Determine the [X, Y] coordinate at the center of the cell enclosing the given text.  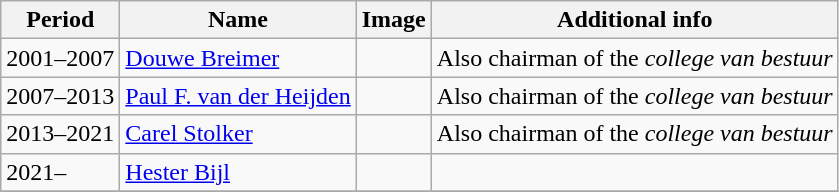
Image [394, 20]
Additional info [634, 20]
Carel Stolker [238, 134]
Period [60, 20]
2001–2007 [60, 58]
Name [238, 20]
2013–2021 [60, 134]
2021– [60, 172]
Paul F. van der Heijden [238, 96]
2007–2013 [60, 96]
Douwe Breimer [238, 58]
Hester Bijl [238, 172]
